For the text-containing cell, return its midpoint in [X, Y] coordinate format. 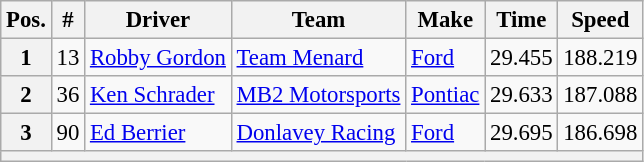
Pontiac [446, 95]
187.088 [600, 95]
Robby Gordon [158, 58]
Ed Berrier [158, 133]
Speed [600, 20]
29.633 [522, 95]
36 [68, 95]
186.698 [600, 133]
90 [68, 133]
3 [26, 133]
13 [68, 58]
Driver [158, 20]
29.455 [522, 58]
29.695 [522, 133]
1 [26, 58]
188.219 [600, 58]
Pos. [26, 20]
Ken Schrader [158, 95]
2 [26, 95]
Donlavey Racing [318, 133]
Team Menard [318, 58]
Make [446, 20]
MB2 Motorsports [318, 95]
Team [318, 20]
Time [522, 20]
# [68, 20]
